Detect which cell encompasses the target text, then output its (X, Y) center coordinate. 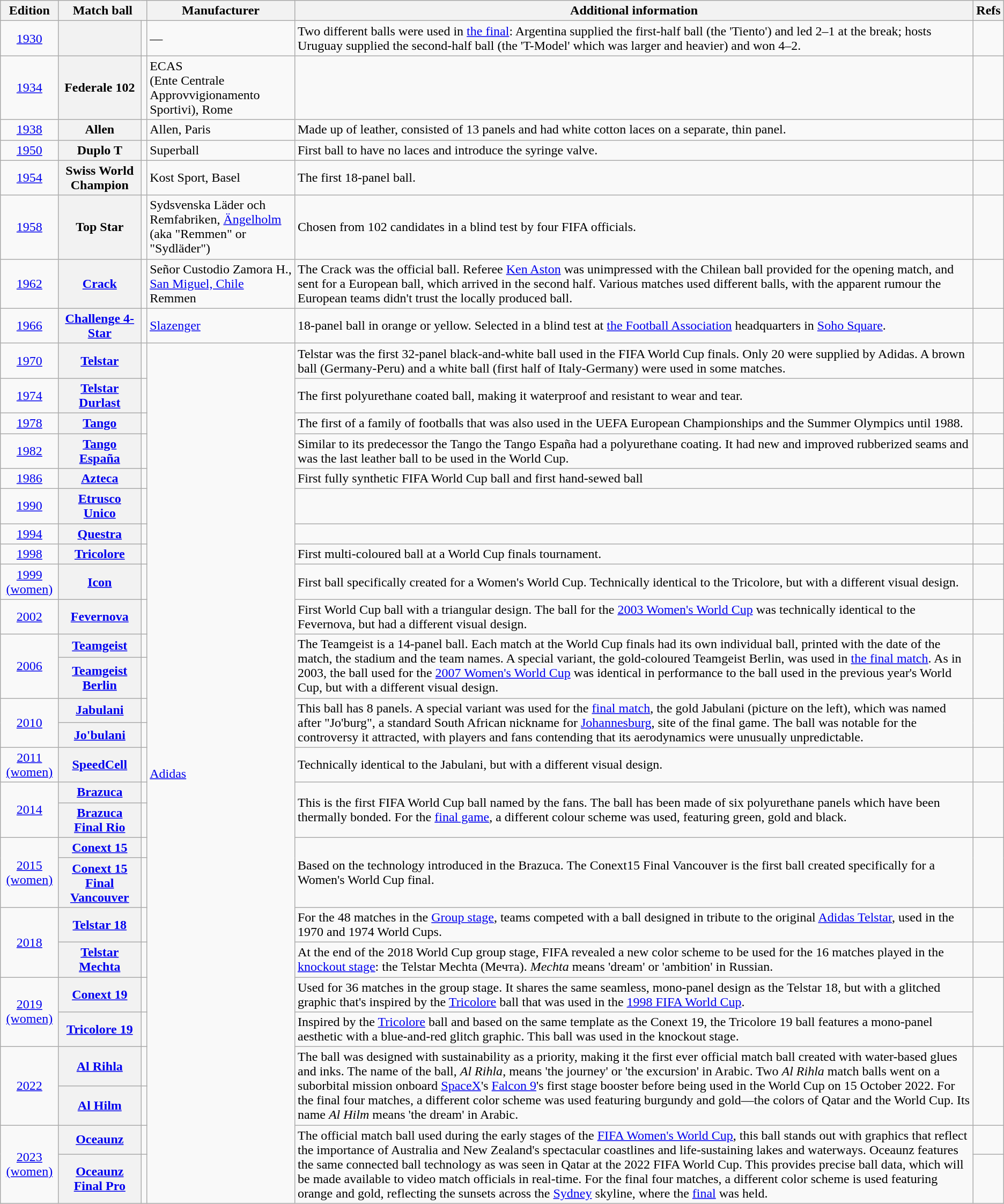
Jabulani (100, 710)
1966 (29, 326)
Superball (221, 150)
Manufacturer (221, 11)
2018 (29, 942)
Tango (100, 423)
1970 (29, 360)
Crack (100, 284)
Allen, Paris (221, 130)
Questra (100, 534)
Tango España (100, 450)
1994 (29, 534)
The first 18-panel ball. (634, 178)
18-panel ball in orange or yellow. Selected in a blind test at the Football Association headquarters in Soho Square. (634, 326)
2022 (29, 1086)
Señor Custodio Zamora H.,San Miguel, Chile Remmen (221, 284)
First multi-coloured ball at a World Cup finals tournament. (634, 554)
First ball to have no laces and introduce the syringe valve. (634, 150)
Sydsvenska Läder och Remfabriken, Ängelholm(aka "Remmen" or "Sydläder") (221, 227)
2002 (29, 616)
Made up of leather, consisted of 13 panels and had white cotton laces on a separate, thin panel. (634, 130)
The first polyurethane coated ball, making it waterproof and resistant to wear and tear. (634, 396)
Telstar 18 (100, 924)
Teamgeist (100, 646)
1974 (29, 396)
2019 (women) (29, 1012)
Kost Sport, Basel (221, 178)
Challenge 4-Star (100, 326)
2015 (women) (29, 872)
1998 (29, 554)
Jo'bulani (100, 735)
Edition (29, 11)
Etrusco Unico (100, 506)
Top Star (100, 227)
Icon (100, 582)
— (221, 39)
1930 (29, 39)
1999 (women) (29, 582)
Fevernova (100, 616)
1938 (29, 130)
Duplo T (100, 150)
1934 (29, 88)
1954 (29, 178)
Telstar Mechta (100, 960)
Conext 19 (100, 994)
Oceaunz (100, 1140)
Adidas (221, 773)
Brazuca (100, 792)
Swiss World Champion (100, 178)
Tricolore 19 (100, 1029)
Conext 15 (100, 848)
Federale 102 (100, 88)
Azteca (100, 479)
Teamgeist Berlin (100, 678)
2006 (29, 666)
Match ball (103, 11)
2010 (29, 723)
First fully synthetic FIFA World Cup ball and first hand-sewed ball (634, 479)
Al Rihla (100, 1067)
1950 (29, 150)
ECAS(Ente Centrale Approvvigionamento Sportivi), Rome (221, 88)
1990 (29, 506)
1986 (29, 479)
1962 (29, 284)
Additional information (634, 11)
Allen (100, 130)
2023 (women) (29, 1164)
Conext 15 Final Vancouver (100, 882)
Tricolore (100, 554)
Slazenger (221, 326)
Telstar (100, 360)
Chosen from 102 candidates in a blind test by four FIFA officials. (634, 227)
2011 (women) (29, 764)
Refs (988, 11)
1958 (29, 227)
Technically identical to the Jabulani, but with a different visual design. (634, 764)
The first of a family of footballs that was also used in the UEFA European Championships and the Summer Olympics until 1988. (634, 423)
Based on the technology introduced in the Brazuca. The Conext15 Final Vancouver is the first ball created specifically for a Women's World Cup final. (634, 872)
First ball specifically created for a Women's World Cup. Technically identical to the Tricolore, but with a different visual design. (634, 582)
Brazuca Final Rio (100, 820)
2014 (29, 809)
SpeedCell (100, 764)
1978 (29, 423)
Oceaunz Final Pro (100, 1179)
1982 (29, 450)
Telstar Durlast (100, 396)
Al Hilm (100, 1105)
